Locate the cell with the specified text and output its [X, Y] center coordinate. 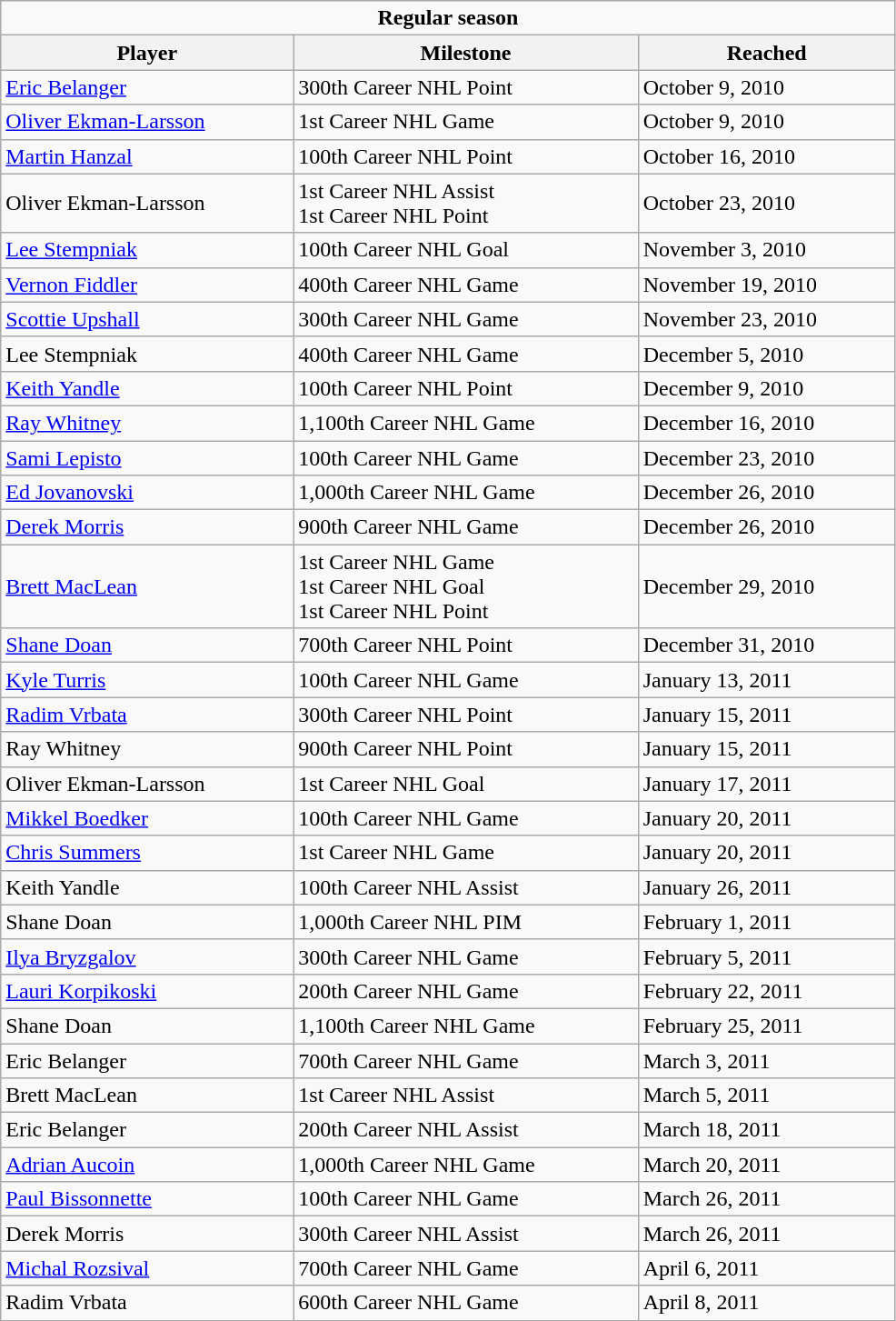
Kyle Turris [147, 680]
Regular season [448, 18]
Milestone [465, 53]
900th Career NHL Point [465, 749]
1st Career NHL Game1st Career NHL Goal1st Career NHL Point [465, 586]
November 19, 2010 [767, 285]
January 26, 2011 [767, 887]
Player [147, 53]
1st Career NHL Goal [465, 784]
Vernon Fiddler [147, 285]
March 18, 2011 [767, 1130]
February 25, 2011 [767, 1026]
November 3, 2010 [767, 250]
Michal Rozsival [147, 1268]
March 20, 2011 [767, 1165]
1st Career NHL Assist [465, 1096]
Mikkel Boedker [147, 818]
300th Career NHL Assist [465, 1234]
December 31, 2010 [767, 645]
Adrian Aucoin [147, 1165]
December 23, 2010 [767, 457]
Martin Hanzal [147, 156]
December 5, 2010 [767, 354]
Paul Bissonnette [147, 1199]
April 8, 2011 [767, 1303]
1st Career NHL Assist1st Career NHL Point [465, 204]
600th Career NHL Game [465, 1303]
Lauri Korpikoski [147, 991]
March 3, 2011 [767, 1061]
900th Career NHL Game [465, 527]
1,000th Career NHL PIM [465, 922]
January 17, 2011 [767, 784]
February 22, 2011 [767, 991]
January 13, 2011 [767, 680]
Scottie Upshall [147, 319]
October 16, 2010 [767, 156]
100th Career NHL Goal [465, 250]
February 1, 2011 [767, 922]
March 5, 2011 [767, 1096]
Ed Jovanovski [147, 493]
Ilya Bryzgalov [147, 956]
November 23, 2010 [767, 319]
100th Career NHL Assist [465, 887]
Sami Lepisto [147, 457]
December 16, 2010 [767, 423]
Chris Summers [147, 853]
December 9, 2010 [767, 388]
February 5, 2011 [767, 956]
October 23, 2010 [767, 204]
December 29, 2010 [767, 586]
Reached [767, 53]
700th Career NHL Point [465, 645]
200th Career NHL Game [465, 991]
200th Career NHL Assist [465, 1130]
April 6, 2011 [767, 1268]
